Return (X, Y) of the center of cell containing provided text 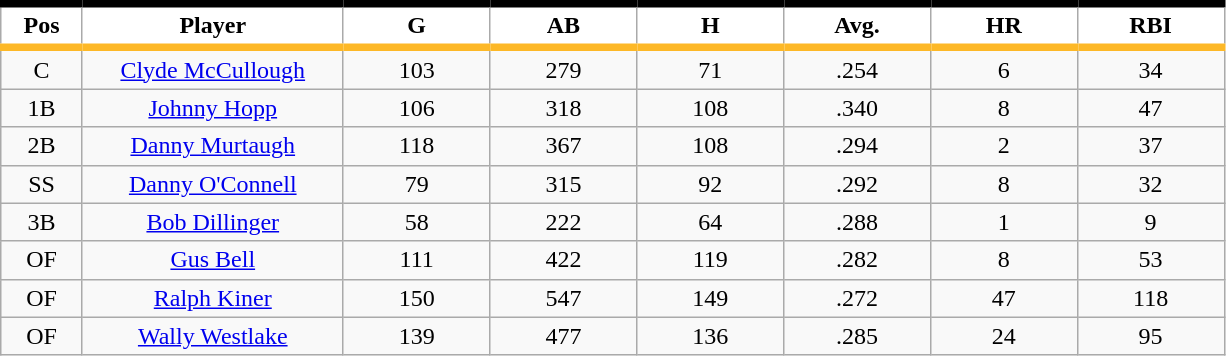
37 (1150, 146)
6 (1004, 68)
547 (564, 298)
9 (1150, 222)
1B (42, 108)
.340 (858, 108)
Johnny Hopp (212, 108)
111 (416, 260)
RBI (1150, 26)
119 (710, 260)
.294 (858, 146)
92 (710, 184)
79 (416, 184)
Danny Murtaugh (212, 146)
SS (42, 184)
279 (564, 68)
.272 (858, 298)
HR (1004, 26)
1 (1004, 222)
64 (710, 222)
106 (416, 108)
.292 (858, 184)
34 (1150, 68)
315 (564, 184)
3B (42, 222)
150 (416, 298)
139 (416, 336)
2 (1004, 146)
Player (212, 26)
477 (564, 336)
Danny O'Connell (212, 184)
AB (564, 26)
95 (1150, 336)
149 (710, 298)
2B (42, 146)
.285 (858, 336)
318 (564, 108)
Bob Dillinger (212, 222)
58 (416, 222)
71 (710, 68)
Wally Westlake (212, 336)
Pos (42, 26)
136 (710, 336)
.254 (858, 68)
422 (564, 260)
Clyde McCullough (212, 68)
103 (416, 68)
53 (1150, 260)
222 (564, 222)
.288 (858, 222)
G (416, 26)
367 (564, 146)
32 (1150, 184)
H (710, 26)
24 (1004, 336)
Gus Bell (212, 260)
Avg. (858, 26)
Ralph Kiner (212, 298)
C (42, 68)
.282 (858, 260)
